Output the (x, y) coordinate of the center of the cell containing the given text.  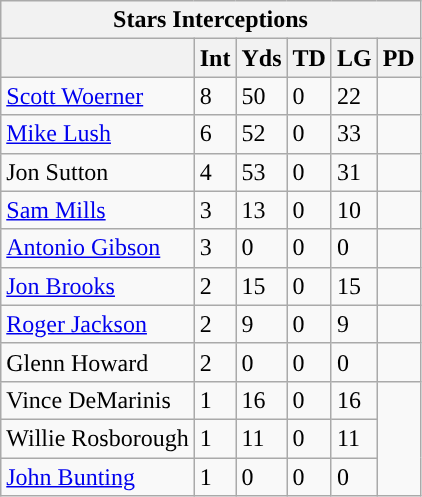
PD (398, 58)
6 (215, 134)
Roger Jackson (98, 324)
22 (354, 96)
Mike Lush (98, 134)
52 (262, 134)
31 (354, 172)
Stars Interceptions (210, 20)
Antonio Gibson (98, 248)
8 (215, 96)
Jon Sutton (98, 172)
Glenn Howard (98, 362)
LG (354, 58)
53 (262, 172)
33 (354, 134)
10 (354, 210)
TD (309, 58)
Sam Mills (98, 210)
13 (262, 210)
4 (215, 172)
50 (262, 96)
Willie Rosborough (98, 438)
Vince DeMarinis (98, 400)
Jon Brooks (98, 286)
Yds (262, 58)
Int (215, 58)
John Bunting (98, 477)
Scott Woerner (98, 96)
